Extract the [x, y] coordinate from the center of the cell holding the provided text.  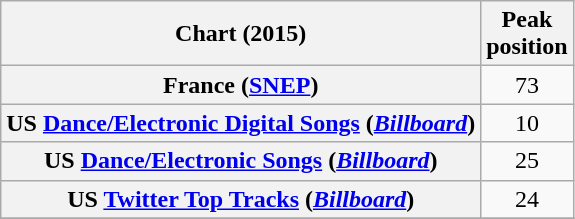
24 [527, 199]
73 [527, 85]
Chart (2015) [241, 34]
10 [527, 123]
US Twitter Top Tracks (Billboard) [241, 199]
25 [527, 161]
US Dance/Electronic Songs (Billboard) [241, 161]
France (SNEP) [241, 85]
US Dance/Electronic Digital Songs (Billboard) [241, 123]
Peakposition [527, 34]
